From the cell containing the given text, extract its center point as (x, y) coordinate. 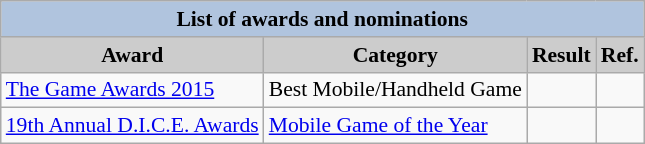
Best Mobile/Handheld Game (396, 90)
Ref. (620, 55)
The Game Awards 2015 (132, 90)
Award (132, 55)
Mobile Game of the Year (396, 126)
19th Annual D.I.C.E. Awards (132, 126)
Category (396, 55)
Result (562, 55)
List of awards and nominations (322, 19)
